Find where the given text appears and provide that cell's center as [X, Y] coordinate. 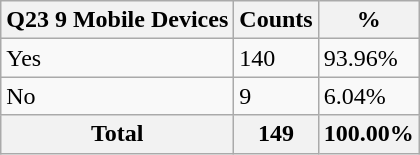
% [368, 20]
Total [118, 134]
93.96% [368, 58]
Counts [276, 20]
No [118, 96]
149 [276, 134]
140 [276, 58]
6.04% [368, 96]
100.00% [368, 134]
Yes [118, 58]
Q23 9 Mobile Devices [118, 20]
9 [276, 96]
